Detect which cell encompasses the target text, then output its (x, y) center coordinate. 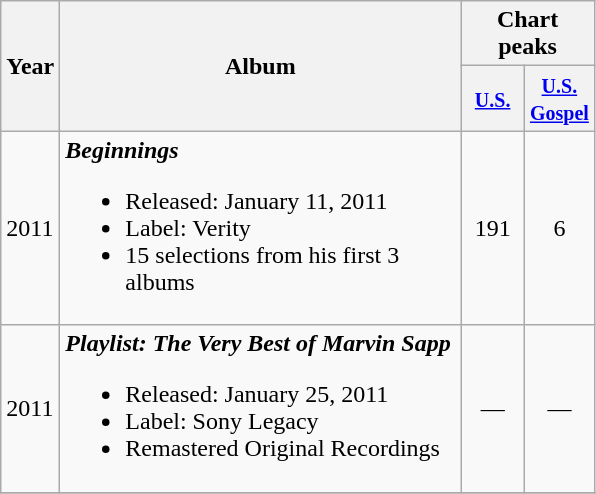
191 (493, 228)
BeginningsReleased: January 11, 2011Label: Verity15 selections from his first 3 albums (260, 228)
U.S. Gospel (559, 98)
Album (260, 66)
Playlist: The Very Best of Marvin SappReleased: January 25, 2011Label: Sony LegacyRemastered Original Recordings (260, 408)
U.S. (493, 98)
Year (30, 66)
Chart peaks (528, 34)
6 (559, 228)
